Provide the (x, y) coordinate of the cell's center where the given text is located.  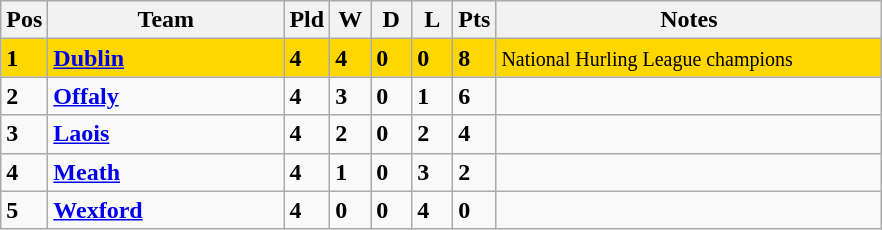
Pos (24, 20)
National Hurling League champions (689, 58)
W (350, 20)
Pts (474, 20)
8 (474, 58)
Dublin (166, 58)
5 (24, 210)
Notes (689, 20)
Offaly (166, 96)
Pld (307, 20)
D (392, 20)
Team (166, 20)
Wexford (166, 210)
Meath (166, 172)
Laois (166, 134)
L (432, 20)
6 (474, 96)
